From the cell containing the given text, extract its center point as [x, y] coordinate. 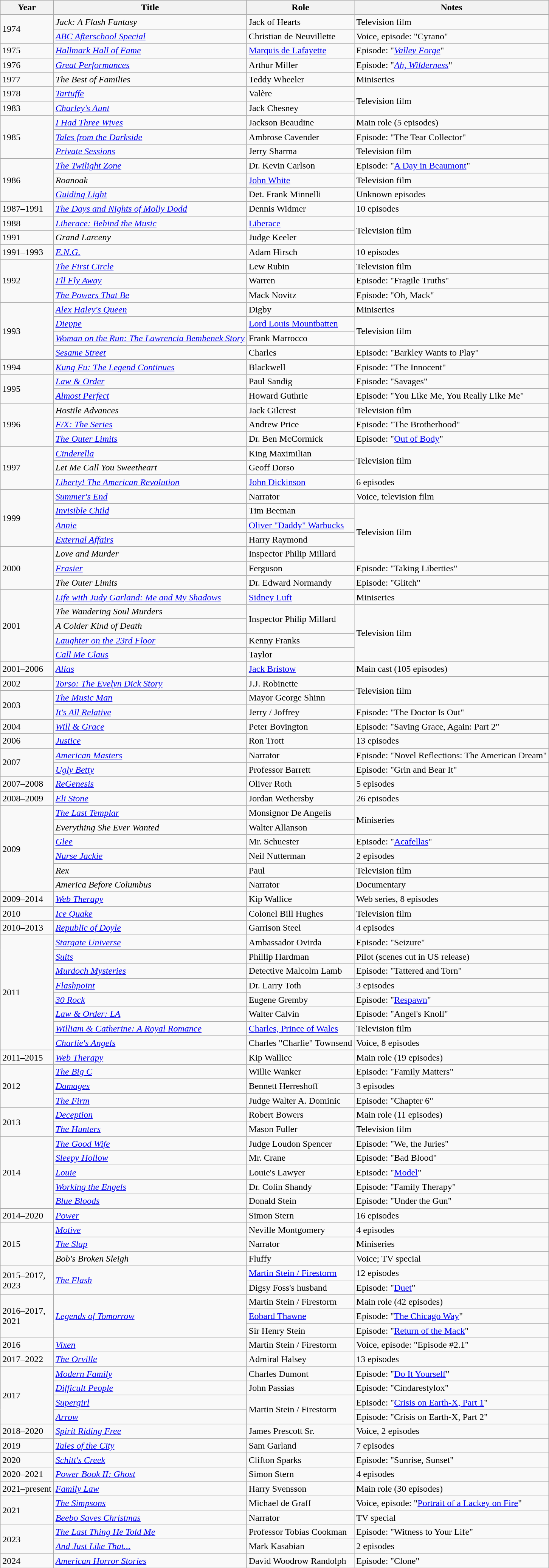
Episode: "Crisis on Earth-X, Part 1" [451, 1403]
Tartuffe [150, 94]
26 episodes [451, 798]
2009 [27, 849]
1985 [27, 137]
Main role (30 episodes) [451, 1489]
1976 [27, 65]
Andrew Price [300, 425]
Main role (11 episodes) [451, 1115]
6 episodes [451, 482]
Episode: "Respawn" [451, 1000]
And Just Like That... [150, 1546]
Sam Garland [300, 1446]
Tales of the City [150, 1446]
1994 [27, 367]
2003 [27, 705]
Judge Loudon Spencer [300, 1144]
Tim Beeman [300, 511]
Title [150, 8]
Episode: "Ah, Wilderness" [451, 65]
Ron Trott [300, 741]
Admiral Halsey [300, 1359]
Judge Walter A. Dominic [300, 1101]
2011 [27, 993]
1987–1991 [27, 209]
Episode: "You Like Me, You Really Like Me" [451, 396]
Voice, episode: "Cyrano" [451, 36]
2021–present [27, 1489]
The Good Wife [150, 1144]
Main role (42 episodes) [451, 1302]
2001–2006 [27, 669]
David Woodrow Randolph [300, 1561]
J.J. Robinette [300, 683]
Valère [300, 94]
1995 [27, 388]
Taylor [300, 655]
Episode: "Return of the Mack" [451, 1330]
I'll Fly Away [150, 281]
Episode: "The Tear Collector" [451, 137]
Alias [150, 669]
Murdoch Mysteries [150, 971]
Charles [300, 353]
Sesame Street [150, 353]
Peter Bovington [300, 727]
Episode: "Clone" [451, 1561]
1997 [27, 468]
The Orville [150, 1359]
2018–2020 [27, 1431]
Episode: "Do It Yourself" [451, 1374]
Rex [150, 870]
TV special [451, 1517]
Episode: "The Doctor Is Out" [451, 712]
Ugly Betty [150, 770]
2015 [27, 1244]
2010–2013 [27, 928]
Mr. Schuester [300, 841]
2012 [27, 1086]
William & Catherine: A Royal Romance [150, 1028]
2020–2021 [27, 1474]
2019 [27, 1446]
2013 [27, 1122]
2011–2015 [27, 1057]
5 episodes [451, 784]
1978 [27, 94]
Episode: "Cindarestylox" [451, 1388]
Pilot (scenes cut in US release) [451, 957]
2006 [27, 741]
Episode: "A Day in Beaumont" [451, 165]
2014–2020 [27, 1215]
Jerry Sharma [300, 151]
12 episodes [451, 1273]
Power Book II: Ghost [150, 1474]
Family Law [150, 1489]
Jordan Wethersby [300, 798]
Christian de Neuvillette [300, 36]
American Horror Stories [150, 1561]
Episode: "Valley Forge" [451, 51]
It's All Relative [150, 712]
Liberace [300, 223]
Jack of Hearts [300, 22]
Annie [150, 525]
16 episodes [451, 1215]
John White [300, 180]
Ice Quake [150, 914]
Episode: "Under the Gun" [451, 1201]
Michael de Graff [300, 1503]
The Wandering Soul Murders [150, 611]
Episode: "Angel's Knoll" [451, 1014]
Voice, 2 episodes [451, 1431]
Alex Haley's Queen [150, 309]
Harry Raymond [300, 540]
Spirit Riding Free [150, 1431]
Episode: "Family Therapy" [451, 1187]
Episode: "Novel Reflections: The American Dream" [451, 755]
Vixen [150, 1345]
2016 [27, 1345]
Dr. Larry Toth [300, 985]
2004 [27, 727]
The Big C [150, 1072]
Unknown episodes [451, 195]
Flashpoint [150, 985]
Charlie's Angels [150, 1043]
Cinderella [150, 453]
Episode: "Barkley Wants to Play" [451, 353]
Supergirl [150, 1403]
Episode: "Oh, Mack" [451, 295]
The Powers That Be [150, 295]
Robert Bowers [300, 1115]
2007–2008 [27, 784]
Kenny Franks [300, 640]
1986 [27, 180]
Invisible Child [150, 511]
Neville Montgomery [300, 1230]
Neil Nutterman [300, 856]
1991 [27, 238]
1975 [27, 51]
Law & Order: LA [150, 1014]
2020 [27, 1460]
The Simpsons [150, 1503]
Ambassador Ovirda [300, 942]
Frasier [150, 568]
2007 [27, 762]
Arrow [150, 1417]
The First Circle [150, 266]
Roanoak [150, 180]
Episode: "Model" [451, 1172]
Call Me Claus [150, 655]
2024 [27, 1561]
The Best of Families [150, 79]
Phillip Hardman [300, 957]
Digby [300, 309]
The Flash [150, 1280]
Deception [150, 1115]
Jack Bristow [300, 669]
Fluffy [300, 1259]
Louie's Lawyer [300, 1172]
Oliver "Daddy" Warbucks [300, 525]
Episode: "Sunrise, Sunset" [451, 1460]
Judge Keeler [300, 238]
Detective Malcolm Lamb [300, 971]
Monsignor De Angelis [300, 813]
1988 [27, 223]
Episode: "The Brotherhood" [451, 425]
Walter Calvin [300, 1014]
Louie [150, 1172]
I Had Three Wives [150, 122]
Episode: "Glitch" [451, 583]
Paul Sandig [300, 381]
Episode: "Chapter 6" [451, 1101]
Year [27, 8]
Jack Chesney [300, 108]
Stargate Universe [150, 942]
Eli Stone [150, 798]
Ambrose Cavender [300, 137]
Suits [150, 957]
The Last Templar [150, 813]
Nurse Jackie [150, 856]
Torso: The Evelyn Dick Story [150, 683]
Episode: "We, the Juries" [451, 1144]
The Twilight Zone [150, 165]
Colonel Bill Hughes [300, 914]
Professor Barrett [300, 770]
Charles Dumont [300, 1374]
Harry Svensson [300, 1489]
Guiding Light [150, 195]
Voice; TV special [451, 1259]
Sidney Luft [300, 597]
Episode: "Seizure" [451, 942]
Law & Order [150, 381]
Episode: "Saving Grace, Again: Part 2" [451, 727]
Web series, 8 episodes [451, 899]
Bob's Broken Sleigh [150, 1259]
Schitt's Creek [150, 1460]
Jack Gilcrest [300, 410]
Modern Family [150, 1374]
Notes [451, 8]
Justice [150, 741]
Working the Engels [150, 1187]
Episode: "Bad Blood" [451, 1158]
Episode: "Tattered and Torn" [451, 971]
Lew Rubin [300, 266]
Charley's Aunt [150, 108]
Liberace: Behind the Music [150, 223]
30 Rock [150, 1000]
Great Performances [150, 65]
Dieppe [150, 324]
Episode: "Crisis on Earth-X, Part 2" [451, 1417]
Charles, Prince of Wales [300, 1028]
Professor Tobias Cookman [300, 1532]
The Last Thing He Told Me [150, 1532]
Everything She Ever Wanted [150, 827]
James Prescott Sr. [300, 1431]
Mayor George Shinn [300, 698]
A Colder Kind of Death [150, 626]
Dr. Kevin Carlson [300, 165]
7 episodes [451, 1446]
Mark Kasabian [300, 1546]
Voice, episode: "Episode #2.1" [451, 1345]
Beebo Saves Christmas [150, 1517]
Episode: "Family Matters" [451, 1072]
Episode: "The Chicago Way" [451, 1316]
Episode: "Out of Body" [451, 439]
Marquis de Lafayette [300, 51]
Will & Grace [150, 727]
2021 [27, 1510]
Dr. Colin Shandy [300, 1187]
Let Me Call You Sweetheart [150, 468]
1977 [27, 79]
Donald Stein [300, 1201]
Charles "Charlie" Townsend [300, 1043]
Dr. Edward Normandy [300, 583]
Sir Henry Stein [300, 1330]
External Affairs [150, 540]
John Dickinson [300, 482]
Episode: "Fragile Truths" [451, 281]
Republic of Doyle [150, 928]
Main role (5 episodes) [451, 122]
Legends of Tomorrow [150, 1316]
Voice, episode: "Portrait of a Lackey on Fire" [451, 1503]
The Days and Nights of Molly Dodd [150, 209]
Warren [300, 281]
Sleepy Hollow [150, 1158]
Love and Murder [150, 554]
2010 [27, 914]
Laughter on the 23rd Floor [150, 640]
Voice, 8 episodes [451, 1043]
Garrison Steel [300, 928]
Frank Marrocco [300, 338]
1992 [27, 281]
1996 [27, 424]
Ferguson [300, 568]
Glee [150, 841]
Eobard Thawne [300, 1316]
Lord Louis Mountbatten [300, 324]
Episode: "Witness to Your Life" [451, 1532]
Geoff Dorso [300, 468]
2023 [27, 1539]
Main cast (105 episodes) [451, 669]
E.N.G. [150, 252]
Summer's End [150, 496]
The Slap [150, 1244]
The Music Man [150, 698]
2009–2014 [27, 899]
Main role (19 episodes) [451, 1057]
2017 [27, 1395]
The Firm [150, 1101]
Jack: A Flash Fantasy [150, 22]
2014 [27, 1172]
Mason Fuller [300, 1129]
2000 [27, 568]
2015–2017,2023 [27, 1280]
Episode: "Grin and Bear It" [451, 770]
Blue Bloods [150, 1201]
Role [300, 8]
Difficult People [150, 1388]
Willie Wanker [300, 1072]
Private Sessions [150, 151]
ReGenesis [150, 784]
Damages [150, 1086]
Paul [300, 870]
Bennett Herreshoff [300, 1086]
The Hunters [150, 1129]
Episode: "The Innocent" [451, 367]
Dennis Widmer [300, 209]
Hostile Advances [150, 410]
American Masters [150, 755]
Oliver Roth [300, 784]
Power [150, 1215]
Episode: "Savages" [451, 381]
Eugene Gremby [300, 1000]
2017–2022 [27, 1359]
Kung Fu: The Legend Continues [150, 367]
ABC Afterschool Special [150, 36]
2016–2017,2021 [27, 1316]
F/X: The Series [150, 425]
Teddy Wheeler [300, 79]
Arthur Miller [300, 65]
Life with Judy Garland: Me and My Shadows [150, 597]
1999 [27, 518]
Clifton Sparks [300, 1460]
America Before Columbus [150, 885]
Mr. Crane [300, 1158]
Voice, television film [451, 496]
Dr. Ben McCormick [300, 439]
Howard Guthrie [300, 396]
Episode: "Acafellas" [451, 841]
Jerry / Joffrey [300, 712]
1991–1993 [27, 252]
Episode: "Taking Liberties" [451, 568]
Documentary [451, 885]
Det. Frank Minnelli [300, 195]
Motive [150, 1230]
2008–2009 [27, 798]
John Passias [300, 1388]
1993 [27, 331]
Mack Novitz [300, 295]
Woman on the Run: The Lawrencia Bembenek Story [150, 338]
Digsy Foss's husband [300, 1287]
Liberty! The American Revolution [150, 482]
Blackwell [300, 367]
2002 [27, 683]
Walter Allanson [300, 827]
King Maximilian [300, 453]
Jackson Beaudine [300, 122]
2001 [27, 626]
Episode: "Duet" [451, 1287]
Grand Larceny [150, 238]
Adam Hirsch [300, 252]
Almost Perfect [150, 396]
Tales from the Darkside [150, 137]
Hallmark Hall of Fame [150, 51]
1983 [27, 108]
1974 [27, 29]
